Identify which cell holds the provided text, then report its (x, y) central coordinate. 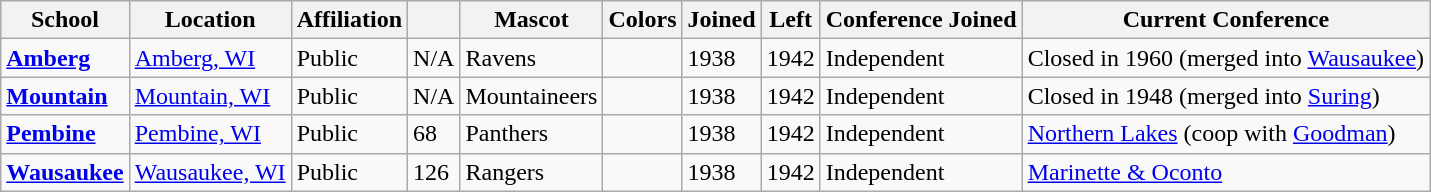
Colors (642, 20)
68 (434, 134)
Mountain (65, 96)
Northern Lakes (coop with Goodman) (1226, 134)
Marinette & Oconto (1226, 172)
Pembine (65, 134)
Wausaukee, WI (210, 172)
Pembine, WI (210, 134)
Panthers (532, 134)
Ravens (532, 58)
Left (790, 20)
Closed in 1960 (merged into Wausaukee) (1226, 58)
Amberg, WI (210, 58)
Amberg (65, 58)
Conference Joined (921, 20)
Wausaukee (65, 172)
Current Conference (1226, 20)
Location (210, 20)
Joined (722, 20)
Mountain, WI (210, 96)
Mascot (532, 20)
Closed in 1948 (merged into Suring) (1226, 96)
Rangers (532, 172)
126 (434, 172)
School (65, 20)
Affiliation (349, 20)
Mountaineers (532, 96)
